Search for the cell housing the specified text and yield its [x, y] center coordinate. 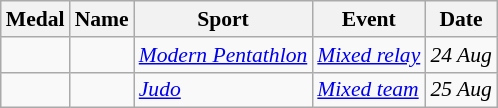
Mixed relay [368, 55]
Name [102, 19]
Event [368, 19]
25 Aug [461, 90]
24 Aug [461, 55]
Modern Pentathlon [224, 55]
Judo [224, 90]
Medal [36, 19]
Mixed team [368, 90]
Date [461, 19]
Sport [224, 19]
